Search for the cell housing the specified text and yield its (X, Y) center coordinate. 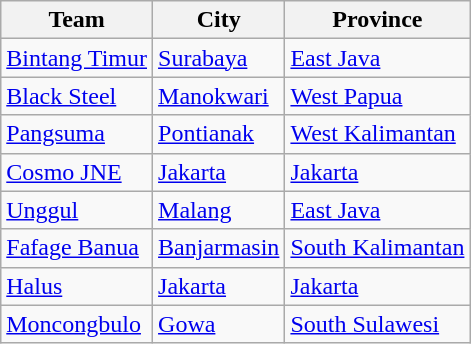
Province (378, 20)
Banjarmasin (219, 248)
Pangsuma (77, 134)
Cosmo JNE (77, 172)
Halus (77, 286)
Surabaya (219, 58)
West Kalimantan (378, 134)
South Kalimantan (378, 248)
Team (77, 20)
Black Steel (77, 96)
Malang (219, 210)
Unggul (77, 210)
Bintang Timur (77, 58)
Gowa (219, 324)
South Sulawesi (378, 324)
Pontianak (219, 134)
Moncongbulo (77, 324)
Fafage Banua (77, 248)
Manokwari (219, 96)
City (219, 20)
West Papua (378, 96)
